Return the (X, Y) coordinate for the center point of the cell that contains the specified text.  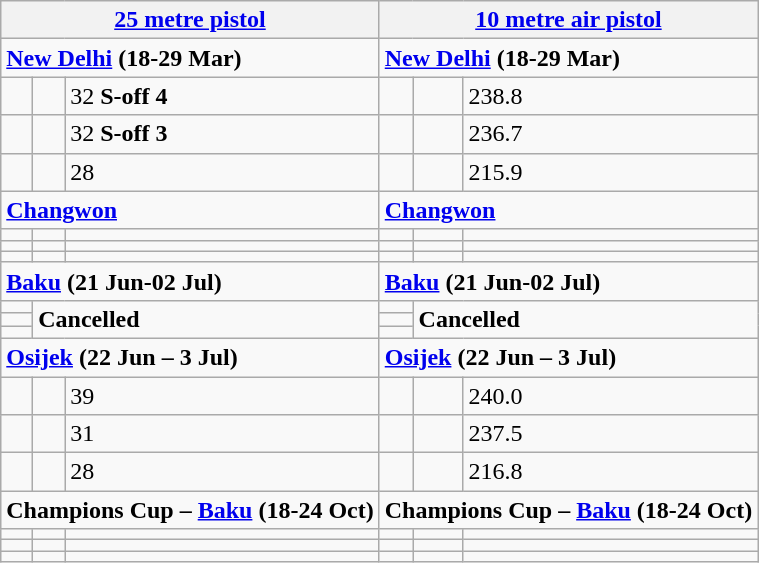
32 S-off 3 (222, 134)
31 (222, 434)
237.5 (610, 434)
39 (222, 395)
216.8 (610, 472)
10 metre air pistol (568, 20)
240.0 (610, 395)
215.9 (610, 172)
238.8 (610, 96)
25 metre pistol (190, 20)
32 S-off 4 (222, 96)
236.7 (610, 134)
